Provide the [x, y] coordinate of the cell's center where the given text is located.  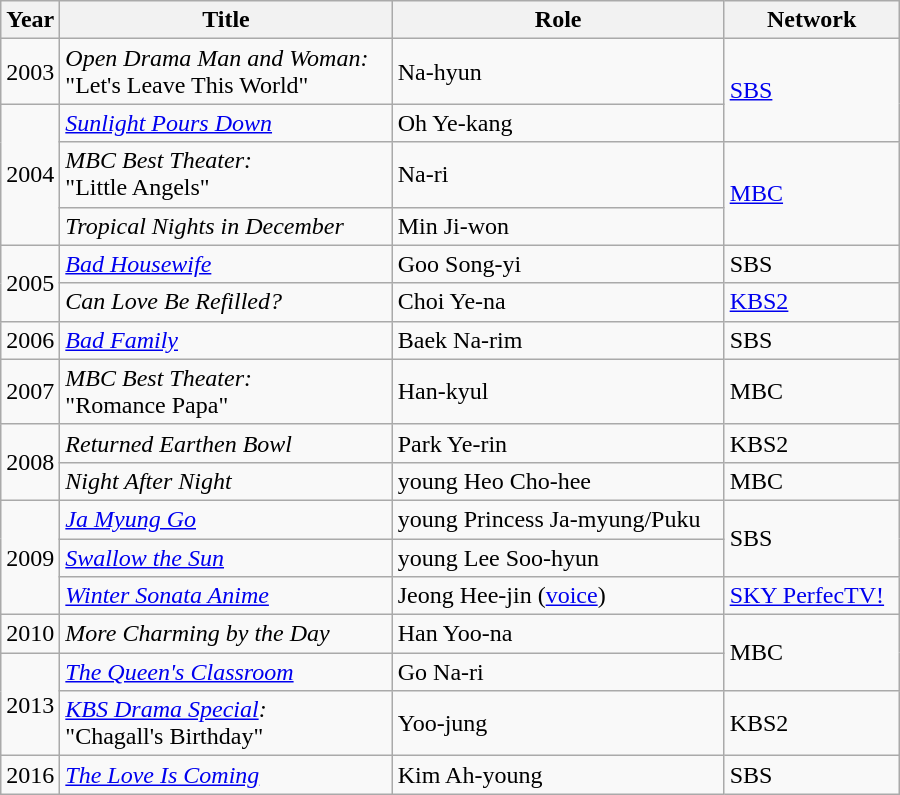
Oh Ye-kang [558, 123]
The Love Is Coming [226, 775]
2003 [30, 72]
2016 [30, 775]
Title [226, 20]
Min Ji-won [558, 226]
Park Ye-rin [558, 443]
Go Na-ri [558, 672]
Year [30, 20]
2005 [30, 283]
Bad Housewife [226, 264]
Goo Song-yi [558, 264]
Choi Ye-na [558, 302]
2013 [30, 704]
2007 [30, 392]
Ja Myung Go [226, 519]
young Heo Cho-hee [558, 481]
2004 [30, 174]
young Lee Soo-hyun [558, 557]
Baek Na-rim [558, 340]
young Princess Ja-myung/Puku [558, 519]
MBC Best Theater:"Little Angels" [226, 174]
KBS Drama Special:"Chagall's Birthday" [226, 724]
Han-kyul [558, 392]
Jeong Hee-jin (voice) [558, 596]
Na-ri [558, 174]
Kim Ah-young [558, 775]
Swallow the Sun [226, 557]
Open Drama Man and Woman:"Let's Leave This World" [226, 72]
Can Love Be Refilled? [226, 302]
SKY PerfecTV! [812, 596]
Han Yoo-na [558, 634]
Yoo-jung [558, 724]
2009 [30, 557]
MBC Best Theater:"Romance Papa" [226, 392]
Tropical Nights in December [226, 226]
Winter Sonata Anime [226, 596]
Na-hyun [558, 72]
Bad Family [226, 340]
2008 [30, 462]
More Charming by the Day [226, 634]
Sunlight Pours Down [226, 123]
2006 [30, 340]
Night After Night [226, 481]
Returned Earthen Bowl [226, 443]
Role [558, 20]
Network [812, 20]
2010 [30, 634]
The Queen's Classroom [226, 672]
